For the text-containing cell, return its midpoint in (X, Y) coordinate format. 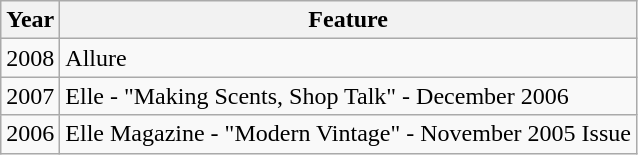
Elle Magazine - "Modern Vintage" - November 2005 Issue (348, 134)
2006 (30, 134)
Year (30, 20)
Allure (348, 58)
Feature (348, 20)
Elle - "Making Scents, Shop Talk" - December 2006 (348, 96)
2007 (30, 96)
2008 (30, 58)
